Pinpoint the cell where the given text exists, returning its (X, Y) midpoint coordinate. 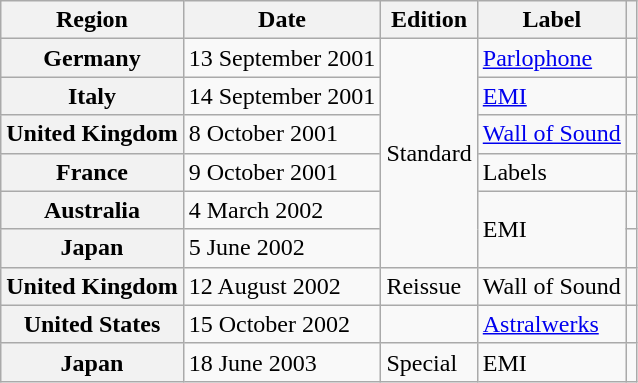
Edition (429, 20)
United States (92, 324)
Italy (92, 96)
Label (552, 20)
Parlophone (552, 58)
France (92, 172)
14 September 2001 (282, 96)
5 June 2002 (282, 248)
Date (282, 20)
4 March 2002 (282, 210)
Special (429, 362)
Labels (552, 172)
Region (92, 20)
12 August 2002 (282, 286)
Standard (429, 153)
18 June 2003 (282, 362)
Germany (92, 58)
Astralwerks (552, 324)
Australia (92, 210)
9 October 2001 (282, 172)
Reissue (429, 286)
15 October 2002 (282, 324)
8 October 2001 (282, 134)
13 September 2001 (282, 58)
